Output the (X, Y) coordinate of the center of the cell containing the given text.  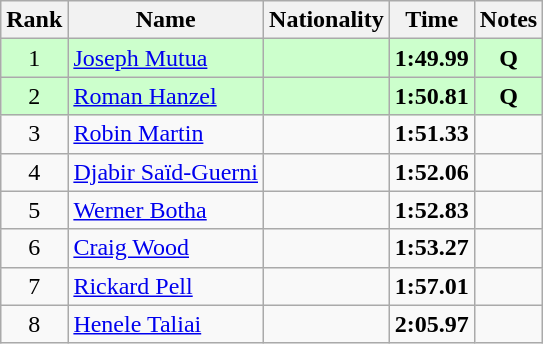
Rank (34, 20)
5 (34, 210)
3 (34, 134)
6 (34, 248)
Robin Martin (166, 134)
1:52.06 (432, 172)
4 (34, 172)
1:50.81 (432, 96)
1:51.33 (432, 134)
8 (34, 324)
Notes (508, 20)
Roman Hanzel (166, 96)
1 (34, 58)
Djabir Saïd-Guerni (166, 172)
Nationality (327, 20)
Werner Botha (166, 210)
7 (34, 286)
Time (432, 20)
2 (34, 96)
1:57.01 (432, 286)
1:53.27 (432, 248)
1:52.83 (432, 210)
1:49.99 (432, 58)
2:05.97 (432, 324)
Rickard Pell (166, 286)
Joseph Mutua (166, 58)
Name (166, 20)
Craig Wood (166, 248)
Henele Taliai (166, 324)
